Find where the given text appears and provide that cell's center as (x, y) coordinate. 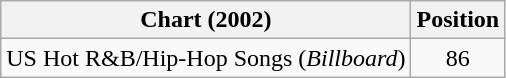
86 (458, 58)
Position (458, 20)
US Hot R&B/Hip-Hop Songs (Billboard) (206, 58)
Chart (2002) (206, 20)
